Identify which cell holds the provided text, then report its (x, y) central coordinate. 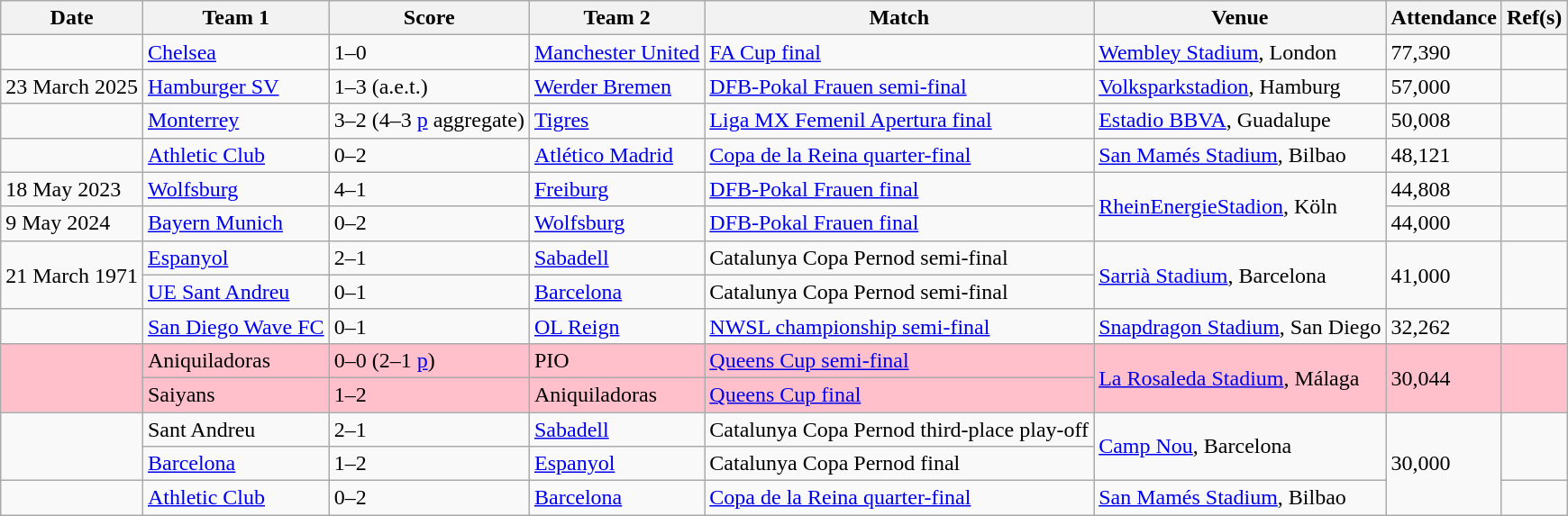
La Rosaleda Stadium, Málaga (1240, 377)
Werder Bremen (616, 86)
Team 2 (616, 18)
57,000 (1444, 86)
Bayern Munich (236, 223)
Ref(s) (1534, 18)
Venue (1240, 18)
32,262 (1444, 326)
Manchester United (616, 52)
41,000 (1444, 275)
Sarrià Stadium, Barcelona (1240, 275)
48,121 (1444, 155)
21 March 1971 (72, 275)
Estadio BBVA, Guadalupe (1240, 121)
UE Sant Andreu (236, 292)
Snapdragon Stadium, San Diego (1240, 326)
Queens Cup final (899, 394)
NWSL championship semi-final (899, 326)
9 May 2024 (72, 223)
Match (899, 18)
3–2 (4–3 p aggregate) (429, 121)
Attendance (1444, 18)
30,044 (1444, 377)
Sant Andreu (236, 430)
44,808 (1444, 189)
30,000 (1444, 464)
4–1 (429, 189)
Wembley Stadium, London (1240, 52)
1–0 (429, 52)
18 May 2023 (72, 189)
Date (72, 18)
Score (429, 18)
Queens Cup semi-final (899, 360)
San Diego Wave FC (236, 326)
44,000 (1444, 223)
FA Cup final (899, 52)
Team 1 (236, 18)
Catalunya Copa Pernod third-place play-off (899, 430)
Volksparkstadion, Hamburg (1240, 86)
Catalunya Copa Pernod final (899, 464)
Hamburger SV (236, 86)
Atlético Madrid (616, 155)
PIO (616, 360)
Camp Nou, Barcelona (1240, 447)
77,390 (1444, 52)
Freiburg (616, 189)
1–3 (a.e.t.) (429, 86)
Saiyans (236, 394)
Monterrey (236, 121)
Chelsea (236, 52)
Tigres (616, 121)
OL Reign (616, 326)
RheinEnergieStadion, Köln (1240, 206)
Liga MX Femenil Apertura final (899, 121)
23 March 2025 (72, 86)
0–0 (2–1 p) (429, 360)
DFB-Pokal Frauen semi-final (899, 86)
50,008 (1444, 121)
